Return the [X, Y] coordinate for the center point of the cell that contains the specified text.  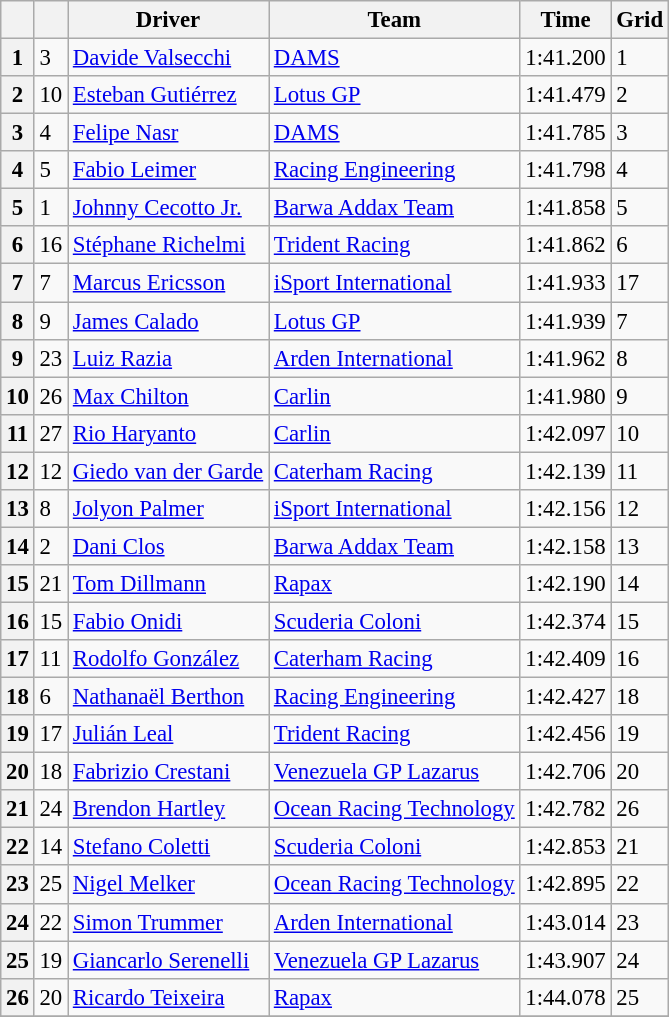
1:42.374 [566, 621]
Grid [640, 20]
27 [50, 433]
Time [566, 20]
1:41.933 [566, 283]
Driver [168, 20]
Brendon Hartley [168, 809]
1:44.078 [566, 997]
James Calado [168, 321]
Marcus Ericsson [168, 283]
Stéphane Richelmi [168, 245]
1:41.858 [566, 208]
Julián Leal [168, 734]
1:41.785 [566, 133]
Johnny Cecotto Jr. [168, 208]
Max Chilton [168, 396]
Simon Trummer [168, 922]
1:41.862 [566, 245]
1:43.907 [566, 960]
Tom Dillmann [168, 584]
Rio Haryanto [168, 433]
1:41.798 [566, 170]
Giedo van der Garde [168, 471]
1:42.156 [566, 509]
1:42.427 [566, 697]
Ricardo Teixeira [168, 997]
1:41.962 [566, 358]
Luiz Razia [168, 358]
1:42.853 [566, 847]
1:42.139 [566, 471]
1:41.479 [566, 95]
Fabrizio Crestani [168, 772]
Rodolfo González [168, 659]
Nigel Melker [168, 885]
1:41.200 [566, 58]
1:42.097 [566, 433]
1:42.895 [566, 885]
Jolyon Palmer [168, 509]
Team [394, 20]
1:42.409 [566, 659]
1:41.980 [566, 396]
1:42.190 [566, 584]
Esteban Gutiérrez [168, 95]
1:42.456 [566, 734]
1:42.158 [566, 546]
Fabio Onidi [168, 621]
Davide Valsecchi [168, 58]
Dani Clos [168, 546]
Giancarlo Serenelli [168, 960]
1:42.706 [566, 772]
Fabio Leimer [168, 170]
1:41.939 [566, 321]
1:42.782 [566, 809]
Felipe Nasr [168, 133]
Stefano Coletti [168, 847]
Nathanaël Berthon [168, 697]
1:43.014 [566, 922]
